Find where the given text appears and provide that cell's center as [x, y] coordinate. 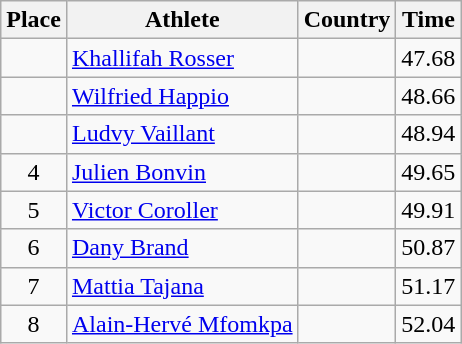
Khallifah Rosser [182, 58]
Ludvy Vaillant [182, 134]
51.17 [428, 286]
Time [428, 20]
5 [34, 210]
50.87 [428, 248]
48.66 [428, 96]
48.94 [428, 134]
Athlete [182, 20]
7 [34, 286]
Julien Bonvin [182, 172]
49.91 [428, 210]
Dany Brand [182, 248]
47.68 [428, 58]
Mattia Tajana [182, 286]
Alain-Hervé Mfomkpa [182, 324]
52.04 [428, 324]
4 [34, 172]
Country [347, 20]
Place [34, 20]
Victor Coroller [182, 210]
6 [34, 248]
Wilfried Happio [182, 96]
8 [34, 324]
49.65 [428, 172]
